Scan for the cell matching the given text and deliver its [x, y] coordinate at center. 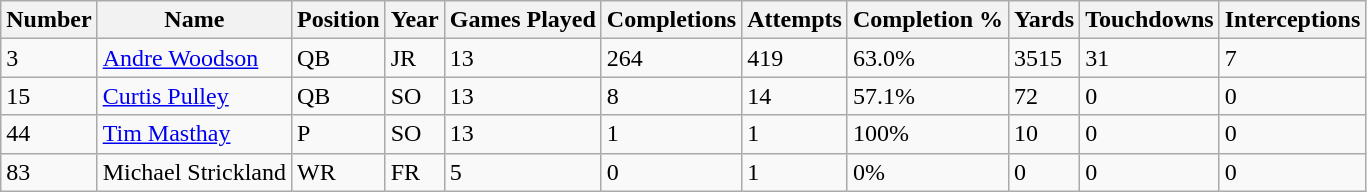
83 [49, 172]
Completion % [928, 20]
Michael Strickland [194, 172]
FR [414, 172]
Year [414, 20]
Yards [1044, 20]
Attempts [795, 20]
31 [1150, 58]
JR [414, 58]
3515 [1044, 58]
10 [1044, 134]
Touchdowns [1150, 20]
264 [671, 58]
57.1% [928, 96]
14 [795, 96]
Interceptions [1292, 20]
Andre Woodson [194, 58]
15 [49, 96]
7 [1292, 58]
Name [194, 20]
100% [928, 134]
5 [522, 172]
3 [49, 58]
72 [1044, 96]
Position [338, 20]
8 [671, 96]
WR [338, 172]
44 [49, 134]
0% [928, 172]
P [338, 134]
Curtis Pulley [194, 96]
Tim Masthay [194, 134]
Completions [671, 20]
419 [795, 58]
Games Played [522, 20]
Number [49, 20]
63.0% [928, 58]
